Find where the given text appears and provide that cell's center as [X, Y] coordinate. 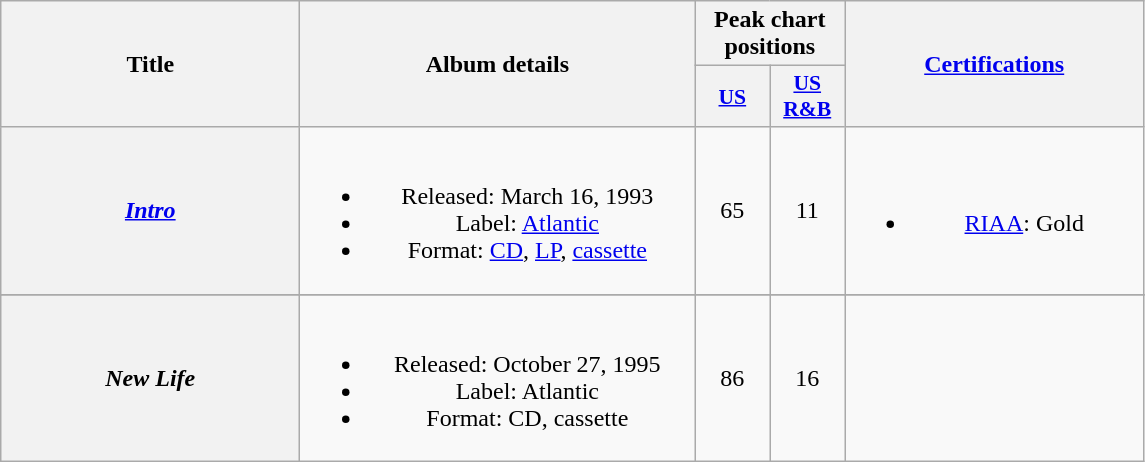
USR&B [808, 96]
New Life [150, 378]
86 [732, 378]
16 [808, 378]
65 [732, 210]
Peak chart positions [770, 34]
Album details [498, 64]
US [732, 96]
Released: October 27, 1995Label: AtlanticFormat: CD, cassette [498, 378]
Intro [150, 210]
Certifications [994, 64]
11 [808, 210]
Title [150, 64]
RIAA: Gold [994, 210]
Released: March 16, 1993Label: AtlanticFormat: CD, LP, cassette [498, 210]
